Return the [X, Y] coordinate for the center point of the cell that contains the specified text.  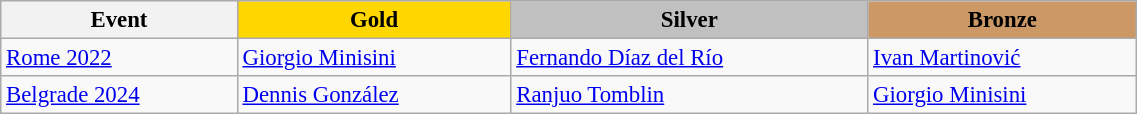
Bronze [1002, 20]
Event [119, 20]
Dennis González [374, 95]
Belgrade 2024 [119, 95]
Fernando Díaz del Río [690, 58]
Rome 2022 [119, 58]
Ranjuo Tomblin [690, 95]
Silver [690, 20]
Ivan Martinović [1002, 58]
Gold [374, 20]
